Extract the [x, y] coordinate from the center of the cell holding the provided text.  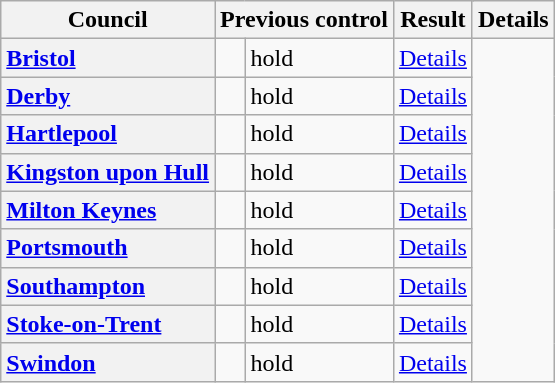
Kingston upon Hull [108, 172]
Derby [108, 96]
Stoke-on-Trent [108, 324]
Southampton [108, 286]
Swindon [108, 362]
Bristol [108, 58]
Hartlepool [108, 134]
Result [432, 20]
Council [108, 20]
Previous control [304, 20]
Milton Keynes [108, 210]
Portsmouth [108, 248]
